For the text-containing cell, return its midpoint in (X, Y) coordinate format. 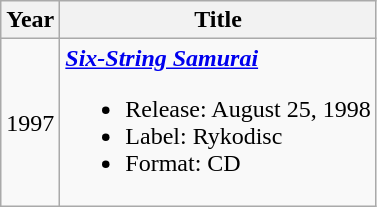
1997 (30, 122)
Year (30, 20)
Six-String SamuraiRelease: August 25, 1998Label: RykodiscFormat: CD (218, 122)
Title (218, 20)
